Locate the cell with the specified text and output its (x, y) center coordinate. 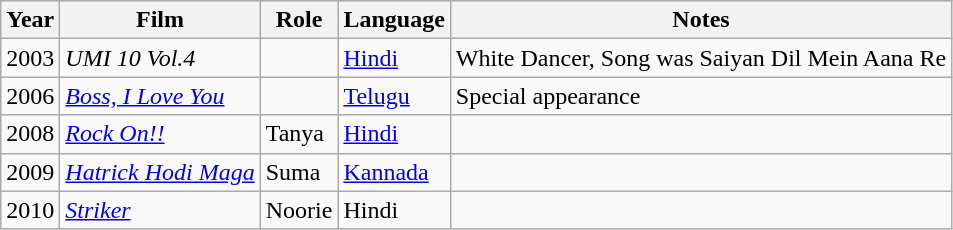
2006 (30, 96)
Striker (160, 210)
2009 (30, 172)
Suma (299, 172)
White Dancer, Song was Saiyan Dil Mein Aana Re (700, 58)
Boss, I Love You (160, 96)
Tanya (299, 134)
Noorie (299, 210)
Film (160, 20)
Telugu (394, 96)
Kannada (394, 172)
2003 (30, 58)
Hatrick Hodi Maga (160, 172)
2010 (30, 210)
Language (394, 20)
UMI 10 Vol.4 (160, 58)
2008 (30, 134)
Notes (700, 20)
Special appearance (700, 96)
Rock On!! (160, 134)
Year (30, 20)
Role (299, 20)
